For the text-containing cell, return its midpoint in (x, y) coordinate format. 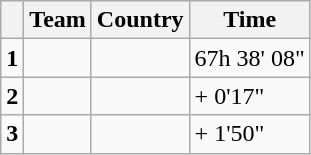
67h 38' 08" (250, 58)
2 (12, 96)
1 (12, 58)
+ 1'50" (250, 134)
Country (140, 20)
Time (250, 20)
Team (58, 20)
+ 0'17" (250, 96)
3 (12, 134)
